Scan for the cell matching the given text and deliver its [x, y] coordinate at center. 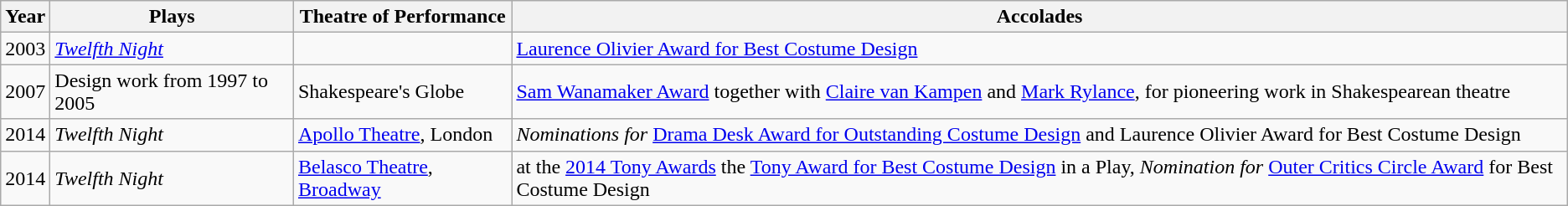
2007 [25, 92]
Apollo Theatre, London [402, 135]
Design work from 1997 to 2005 [173, 92]
2003 [25, 49]
Theatre of Performance [402, 17]
at the 2014 Tony Awards the Tony Award for Best Costume Design in a Play, Nomination for Outer Critics Circle Award for Best Costume Design [1039, 178]
Shakespeare's Globe [402, 92]
Laurence Olivier Award for Best Costume Design [1039, 49]
Belasco Theatre, Broadway [402, 178]
Plays [173, 17]
Accolades [1039, 17]
Sam Wanamaker Award together with Claire van Kampen and Mark Rylance, for pioneering work in Shakespearean theatre [1039, 92]
Year [25, 17]
Nominations for Drama Desk Award for Outstanding Costume Design and Laurence Olivier Award for Best Costume Design [1039, 135]
